For the text-containing cell, return its midpoint in (X, Y) coordinate format. 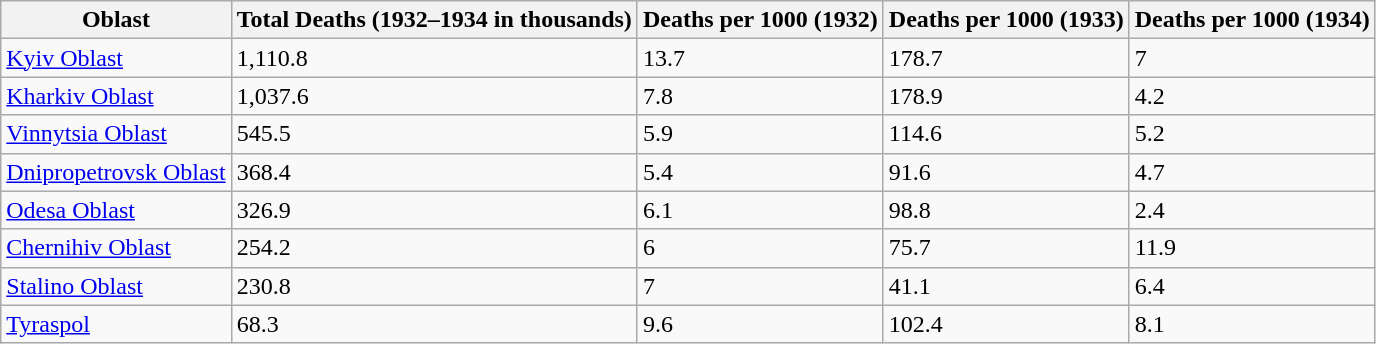
368.4 (434, 172)
326.9 (434, 210)
5.2 (1252, 134)
6.1 (760, 210)
114.6 (1006, 134)
Stalino Oblast (116, 286)
91.6 (1006, 172)
1,110.8 (434, 58)
6.4 (1252, 286)
8.1 (1252, 324)
Deaths per 1000 (1933) (1006, 20)
41.1 (1006, 286)
13.7 (760, 58)
254.2 (434, 248)
11.9 (1252, 248)
Deaths per 1000 (1934) (1252, 20)
98.8 (1006, 210)
545.5 (434, 134)
Oblast (116, 20)
Dnipropetrovsk Oblast (116, 172)
5.9 (760, 134)
6 (760, 248)
Odesa Oblast (116, 210)
9.6 (760, 324)
178.7 (1006, 58)
7.8 (760, 96)
Kyiv Oblast (116, 58)
68.3 (434, 324)
1,037.6 (434, 96)
Total Deaths (1932–1934 in thousands) (434, 20)
Tyraspol (116, 324)
4.7 (1252, 172)
230.8 (434, 286)
102.4 (1006, 324)
75.7 (1006, 248)
178.9 (1006, 96)
4.2 (1252, 96)
Deaths per 1000 (1932) (760, 20)
2.4 (1252, 210)
Kharkiv Oblast (116, 96)
Chernihiv Oblast (116, 248)
5.4 (760, 172)
Vinnytsia Oblast (116, 134)
